Provide the (X, Y) coordinate of the cell's center where the given text is located.  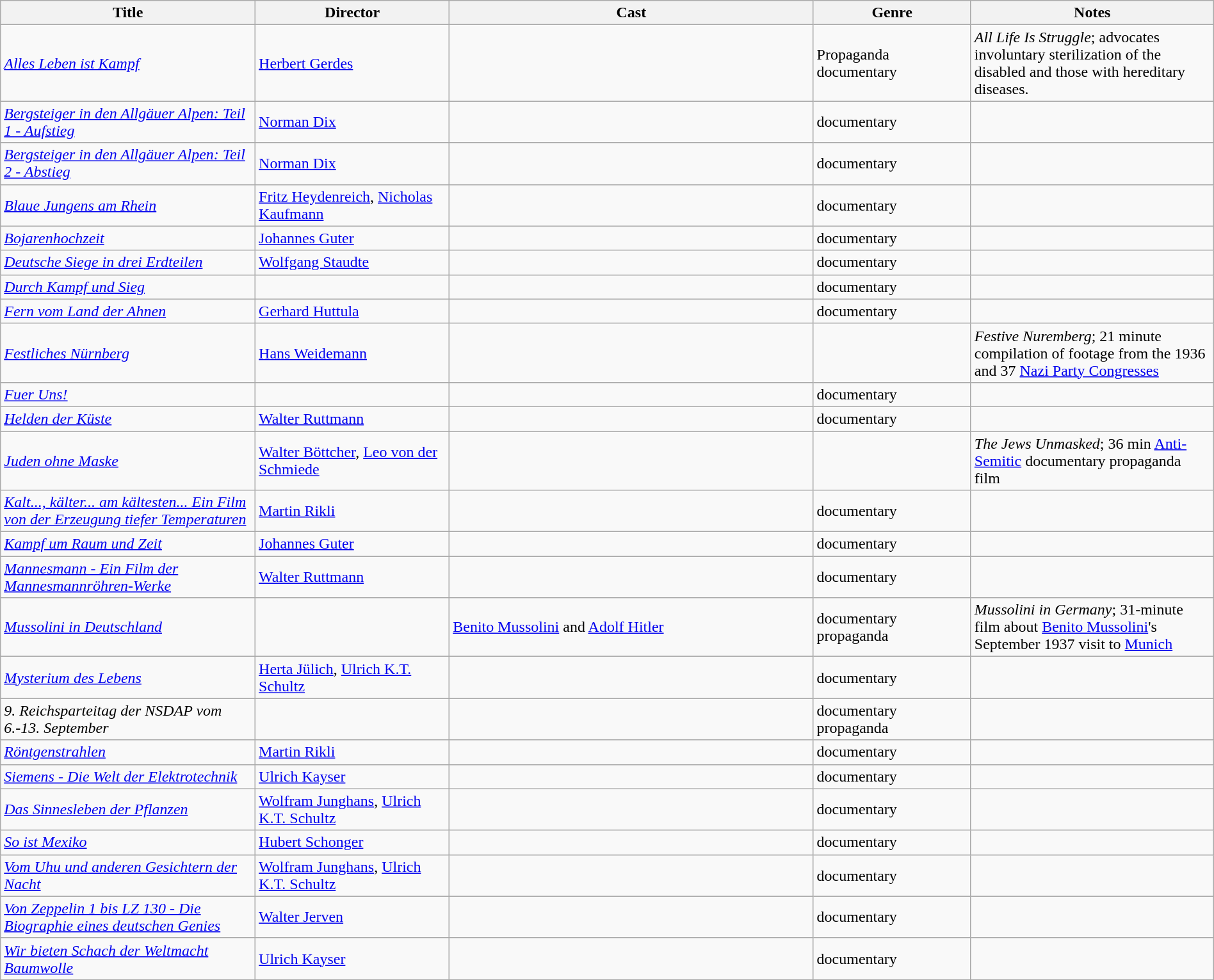
Alles Leben ist Kampf (128, 63)
Fritz Heydenreich, Nicholas Kaufmann (352, 205)
Gerhard Huttula (352, 311)
Walter Böttcher, Leo von der Schmiede (352, 461)
Wir bieten Schach der Weltmacht Baumwolle (128, 959)
Hans Weidemann (352, 353)
Kalt..., kälter... am kältesten... Ein Film von der Erzeugung tiefer Temperaturen (128, 511)
Director (352, 13)
Kampf um Raum und Zeit (128, 544)
Blaue Jungens am Rhein (128, 205)
Festliches Nürnberg (128, 353)
Title (128, 13)
Herta Jülich, Ulrich K.T. Schultz (352, 677)
9. Reichsparteitag der NSDAP vom 6.-13. September (128, 719)
Fern vom Land der Ahnen (128, 311)
So ist Mexiko (128, 842)
Festive Nuremberg; 21 minute compilation of footage from the 1936 and 37 Nazi Party Congresses (1092, 353)
Röntgenstrahlen (128, 752)
Helden der Küste (128, 419)
Cast (631, 13)
Von Zeppelin 1 bis LZ 130 - Die Biographie eines deutschen Genies (128, 917)
Mannesmann - Ein Film der Mannesmannröhren-Werke (128, 577)
Wolfgang Staudte (352, 262)
Walter Jerven (352, 917)
Propaganda documentary (892, 63)
Bojarenhochzeit (128, 238)
Bergsteiger in den Allgäuer Alpen: Teil 1 - Aufstieg (128, 122)
Mysterium des Lebens (128, 677)
All Life Is Struggle; advocates involuntary sterilization of the disabled and those with hereditary diseases. (1092, 63)
Durch Kampf und Sieg (128, 287)
Deutsche Siege in drei Erdteilen (128, 262)
Herbert Gerdes (352, 63)
The Jews Unmasked; 36 min Anti-Semitic documentary propaganda film (1092, 461)
Juden ohne Maske (128, 461)
Mussolini in Deutschland (128, 627)
Siemens - Die Welt der Elektrotechnik (128, 776)
Fuer Uns! (128, 394)
Notes (1092, 13)
Bergsteiger in den Allgäuer Alpen: Teil 2 - Abstieg (128, 164)
Hubert Schonger (352, 842)
Genre (892, 13)
Mussolini in Germany; 31-minute film about Benito Mussolini's September 1937 visit to Munich (1092, 627)
Vom Uhu und anderen Gesichtern der Nacht (128, 876)
Das Sinnesleben der Pflanzen (128, 809)
Benito Mussolini and Adolf Hitler (631, 627)
